Return the (X, Y) coordinate for the center point of the cell that contains the specified text.  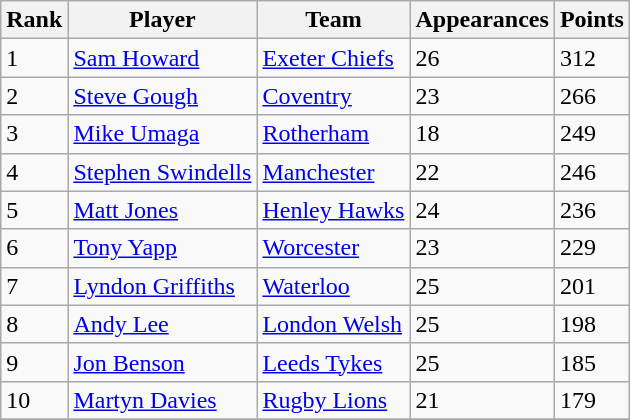
Rugby Lions (334, 400)
185 (592, 362)
Andy Lee (162, 324)
229 (592, 248)
Martyn Davies (162, 400)
21 (482, 400)
Leeds Tykes (334, 362)
Rotherham (334, 134)
8 (34, 324)
7 (34, 286)
Team (334, 20)
22 (482, 172)
198 (592, 324)
201 (592, 286)
Jon Benson (162, 362)
Worcester (334, 248)
Points (592, 20)
24 (482, 210)
10 (34, 400)
Rank (34, 20)
London Welsh (334, 324)
26 (482, 58)
4 (34, 172)
18 (482, 134)
Manchester (334, 172)
3 (34, 134)
Mike Umaga (162, 134)
236 (592, 210)
Henley Hawks (334, 210)
6 (34, 248)
Coventry (334, 96)
1 (34, 58)
266 (592, 96)
249 (592, 134)
Steve Gough (162, 96)
Exeter Chiefs (334, 58)
2 (34, 96)
5 (34, 210)
Stephen Swindells (162, 172)
Matt Jones (162, 210)
Sam Howard (162, 58)
Waterloo (334, 286)
246 (592, 172)
Lyndon Griffiths (162, 286)
Player (162, 20)
179 (592, 400)
Appearances (482, 20)
Tony Yapp (162, 248)
9 (34, 362)
312 (592, 58)
